Find where the given text appears and provide that cell's center as [X, Y] coordinate. 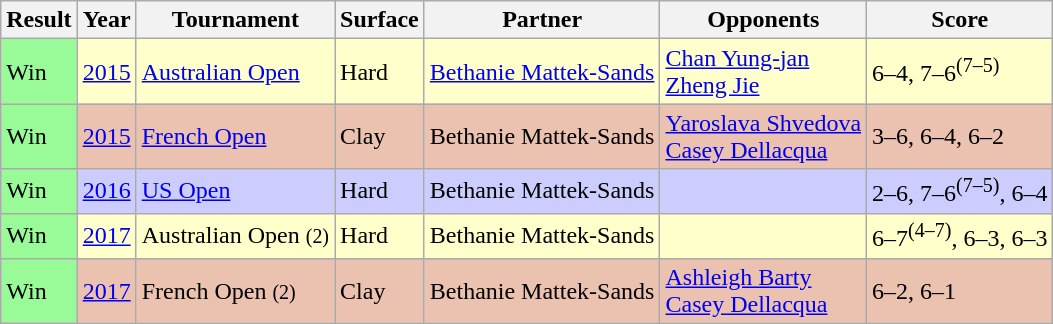
6–4, 7–6(7–5) [960, 72]
Partner [542, 20]
Opponents [764, 20]
Surface [380, 20]
Score [960, 20]
Ashleigh Barty Casey Dellacqua [764, 290]
French Open [235, 136]
3–6, 6–4, 6–2 [960, 136]
Australian Open [235, 72]
Tournament [235, 20]
6–2, 6–1 [960, 290]
French Open (2) [235, 290]
Yaroslava Shvedova Casey Dellacqua [764, 136]
2016 [106, 192]
6–7(4–7), 6–3, 6–3 [960, 236]
Year [106, 20]
Chan Yung-jan Zheng Jie [764, 72]
2–6, 7–6(7–5), 6–4 [960, 192]
Result [39, 20]
Australian Open (2) [235, 236]
US Open [235, 192]
